Output the [X, Y] coordinate of the center of the cell containing the given text.  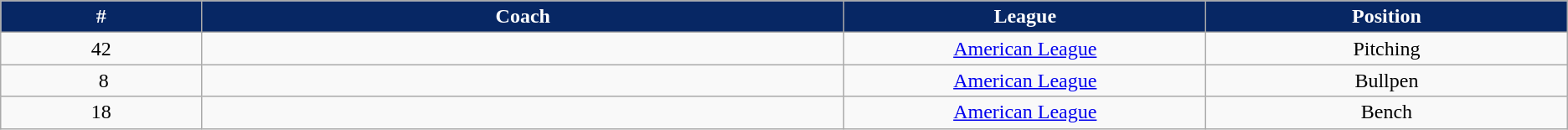
42 [101, 49]
Bench [1387, 112]
8 [101, 81]
Coach [523, 17]
Position [1387, 17]
# [101, 17]
League [1025, 17]
Pitching [1387, 49]
Bullpen [1387, 81]
18 [101, 112]
